Determine the [X, Y] coordinate at the center of the cell enclosing the given text.  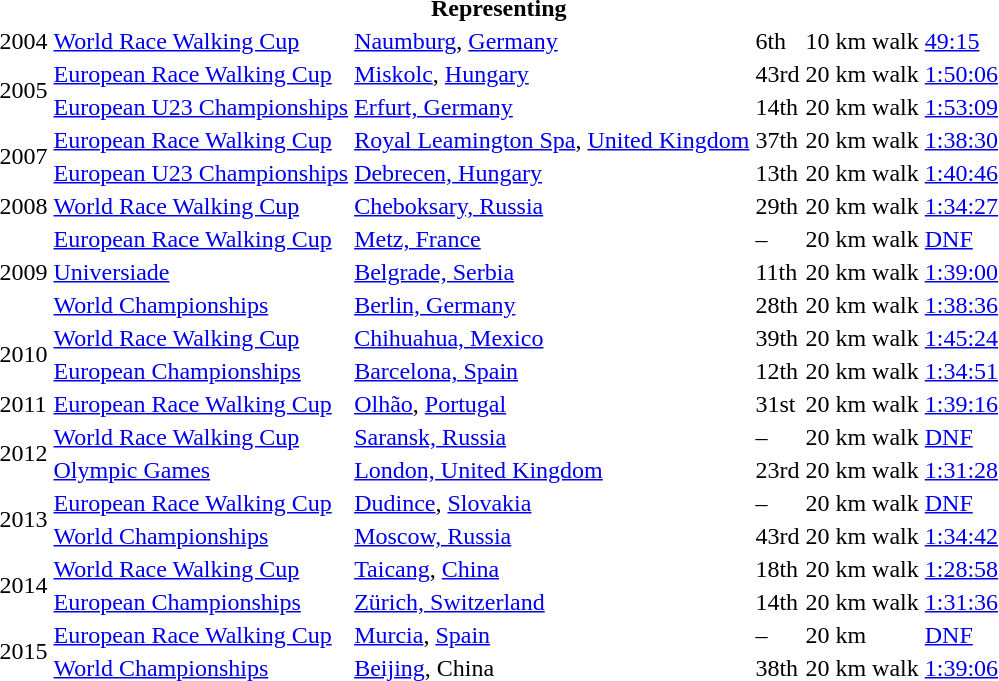
Moscow, Russia [552, 536]
1:31:28 [961, 470]
Zürich, Switzerland [552, 602]
10 km walk [862, 41]
Murcia, Spain [552, 635]
Debrecen, Hungary [552, 173]
1:53:09 [961, 107]
1:34:27 [961, 206]
1:38:30 [961, 140]
Metz, France [552, 239]
1:45:24 [961, 338]
1:38:36 [961, 305]
Dudince, Slovakia [552, 503]
Cheboksary, Russia [552, 206]
18th [778, 569]
1:31:36 [961, 602]
11th [778, 272]
31st [778, 404]
37th [778, 140]
Erfurt, Germany [552, 107]
1:28:58 [961, 569]
Barcelona, Spain [552, 371]
1:34:42 [961, 536]
Naumburg, Germany [552, 41]
49:15 [961, 41]
Chihuahua, Mexico [552, 338]
London, United Kingdom [552, 470]
39th [778, 338]
20 km [862, 635]
13th [778, 173]
Saransk, Russia [552, 437]
29th [778, 206]
Belgrade, Serbia [552, 272]
23rd [778, 470]
12th [778, 371]
Royal Leamington Spa, United Kingdom [552, 140]
1:50:06 [961, 74]
1:40:46 [961, 173]
28th [778, 305]
1:39:00 [961, 272]
Miskolc, Hungary [552, 74]
1:39:16 [961, 404]
Taicang, China [552, 569]
6th [778, 41]
Olympic Games [201, 470]
Berlin, Germany [552, 305]
Universiade [201, 272]
1:34:51 [961, 371]
Olhão, Portugal [552, 404]
